Scan for the cell matching the given text and deliver its (X, Y) coordinate at center. 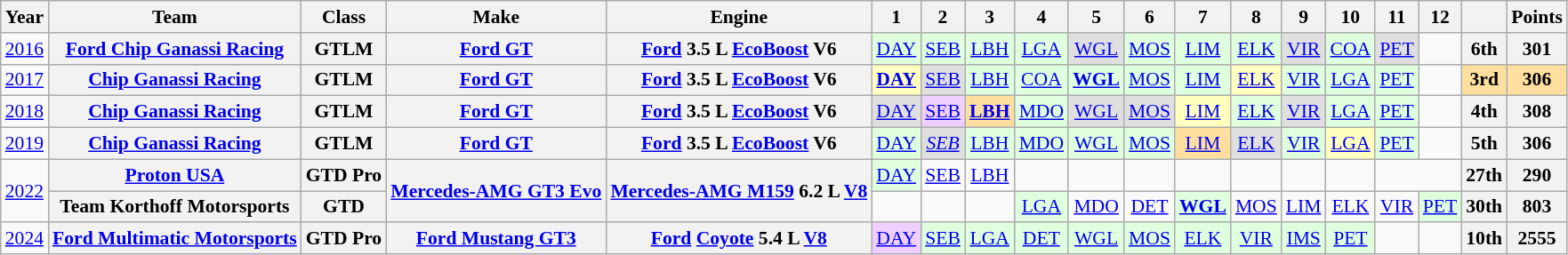
Year (25, 17)
10th (1484, 239)
4 (1042, 17)
Ford Multimatic Motorsports (174, 239)
4th (1484, 112)
30th (1484, 207)
Points (1537, 17)
301 (1537, 49)
290 (1537, 175)
2016 (25, 49)
6 (1149, 17)
5 (1096, 17)
2018 (25, 112)
2024 (25, 239)
Mercedes-AMG GT3 Evo (496, 190)
11 (1396, 17)
803 (1537, 207)
3 (990, 17)
IMS (1304, 239)
Ford Coyote 5.4 L V8 (738, 239)
Mercedes-AMG M159 6.2 L V8 (738, 190)
Proton USA (174, 175)
Ford Mustang GT3 (496, 239)
7 (1202, 17)
2555 (1537, 239)
Make (496, 17)
Ford Chip Ganassi Racing (174, 49)
10 (1351, 17)
Engine (738, 17)
6th (1484, 49)
12 (1441, 17)
27th (1484, 175)
3rd (1484, 80)
8 (1256, 17)
308 (1537, 112)
9 (1304, 17)
Team Korthoff Motorsports (174, 207)
Class (343, 17)
2019 (25, 144)
2022 (25, 190)
2 (943, 17)
Team (174, 17)
2017 (25, 80)
5th (1484, 144)
1 (897, 17)
GTD (343, 207)
